Find where the given text appears and provide that cell's center as (X, Y) coordinate. 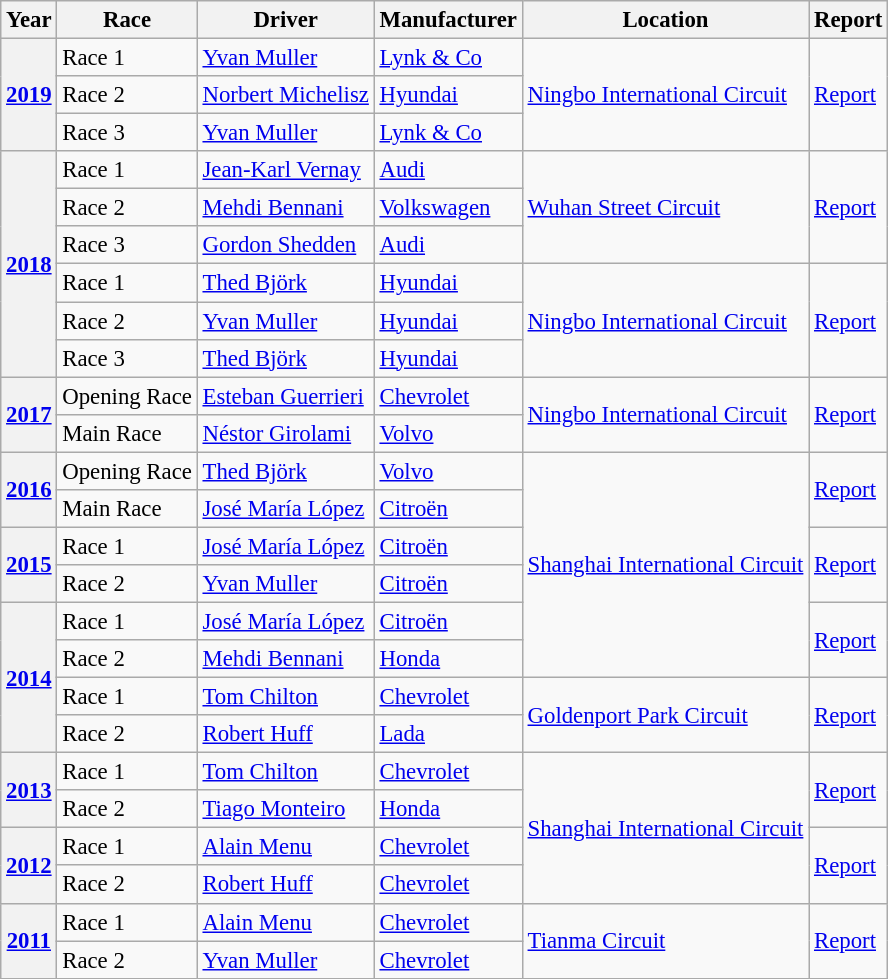
2018 (29, 264)
Tianma Circuit (665, 940)
Goldenport Park Circuit (665, 716)
2015 (29, 564)
2016 (29, 490)
2017 (29, 414)
Jean-Karl Vernay (286, 170)
2013 (29, 790)
Tiago Monteiro (286, 809)
Volkswagen (448, 208)
Néstor Girolami (286, 433)
2011 (29, 940)
2019 (29, 96)
Driver (286, 20)
Location (665, 20)
Norbert Michelisz (286, 95)
Manufacturer (448, 20)
2014 (29, 677)
Race (127, 20)
Gordon Shedden (286, 245)
Lada (448, 734)
Year (29, 20)
Esteban Guerrieri (286, 396)
2012 (29, 866)
Wuhan Street Circuit (665, 208)
